From the cell containing the given text, extract its center point as (X, Y) coordinate. 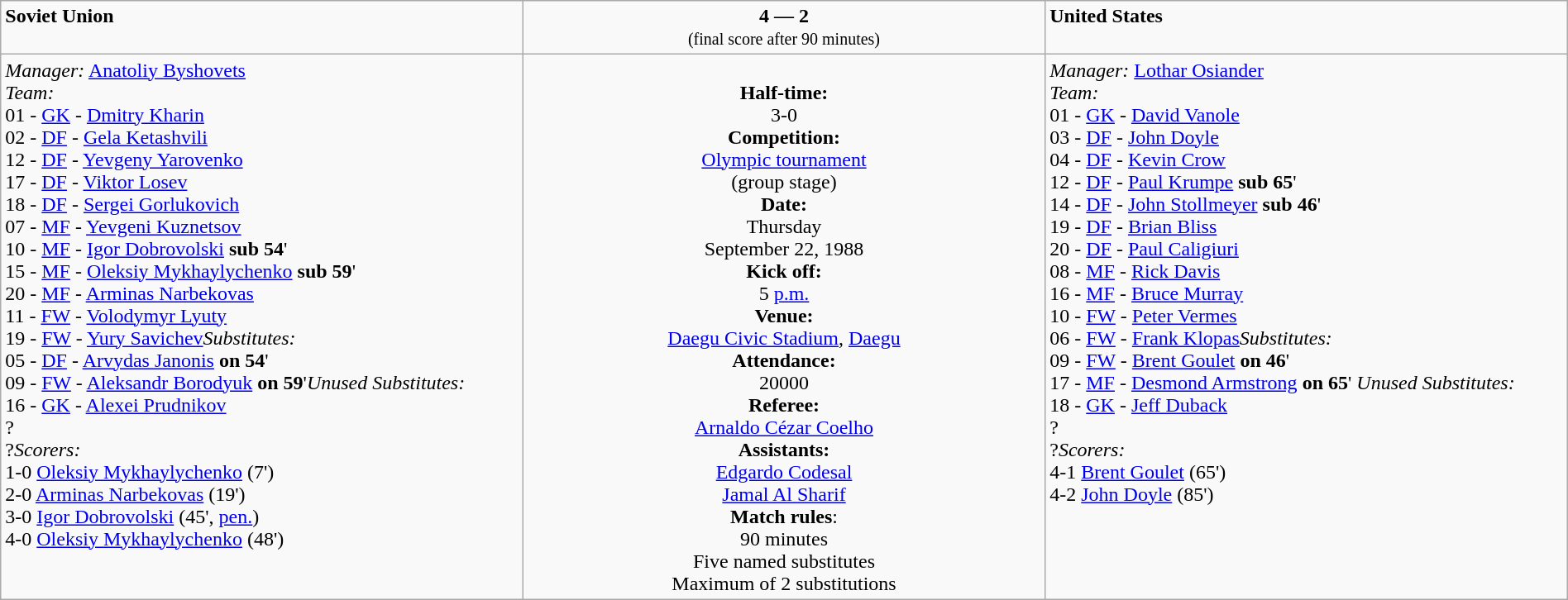
4 — 2(final score after 90 minutes) (784, 28)
United States (1307, 28)
Soviet Union (262, 28)
